Scan for the cell matching the given text and deliver its [x, y] coordinate at center. 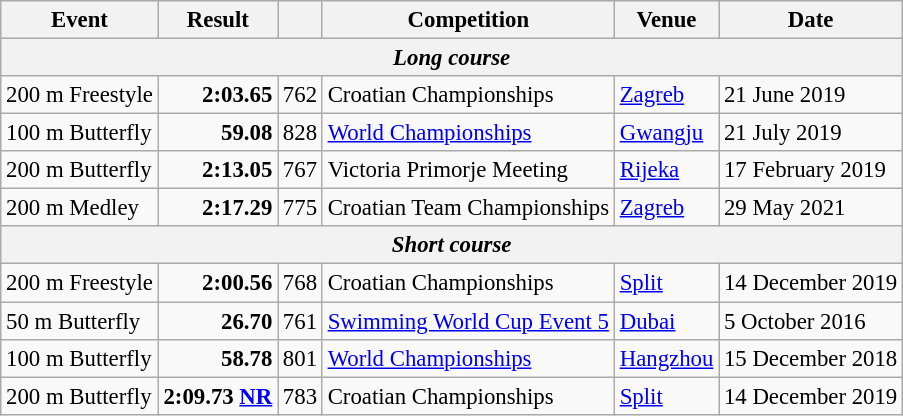
Swimming World Cup Event 5 [468, 321]
Long course [452, 58]
Short course [452, 245]
15 December 2018 [811, 358]
21 July 2019 [811, 133]
50 m Butterfly [80, 321]
762 [300, 95]
21 June 2019 [811, 95]
Event [80, 20]
59.08 [218, 133]
58.78 [218, 358]
200 m Medley [80, 208]
2:09.73 NR [218, 396]
Croatian Team Championships [468, 208]
Competition [468, 20]
801 [300, 358]
Venue [666, 20]
Rijeka [666, 170]
Gwangju [666, 133]
Dubai [666, 321]
2:17.29 [218, 208]
783 [300, 396]
Victoria Primorje Meeting [468, 170]
26.70 [218, 321]
Date [811, 20]
17 February 2019 [811, 170]
2:03.65 [218, 95]
5 October 2016 [811, 321]
2:13.05 [218, 170]
828 [300, 133]
768 [300, 283]
29 May 2021 [811, 208]
Result [218, 20]
Hangzhou [666, 358]
775 [300, 208]
761 [300, 321]
2:00.56 [218, 283]
767 [300, 170]
